Pinpoint the cell where the given text exists, returning its [x, y] midpoint coordinate. 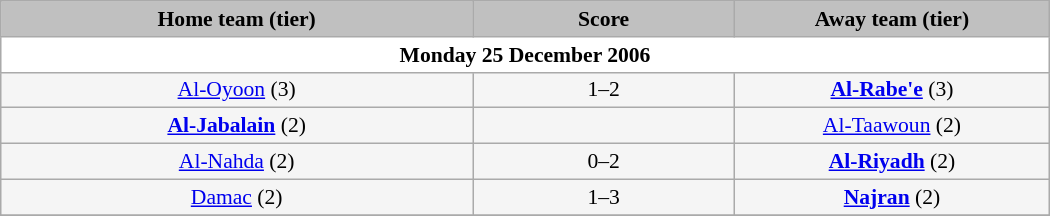
Home team (tier) [237, 19]
Al-Nahda (2) [237, 162]
Al-Taawoun (2) [892, 126]
Al-Oyoon (3) [237, 90]
Away team (tier) [892, 19]
Al-Rabe'e (3) [892, 90]
Al-Jabalain (2) [237, 126]
1–2 [604, 90]
Damac (2) [237, 197]
0–2 [604, 162]
Al-Riyadh (2) [892, 162]
Monday 25 December 2006 [525, 55]
Score [604, 19]
Najran (2) [892, 197]
1–3 [604, 197]
